Provide the [X, Y] coordinate of the cell's center where the given text is located.  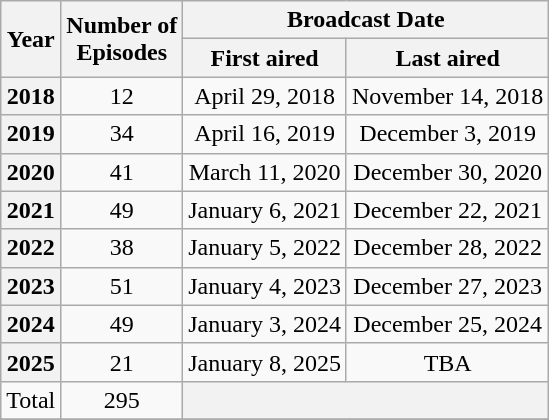
12 [122, 96]
2023 [31, 286]
December 27, 2023 [447, 286]
Broadcast Date [366, 20]
January 4, 2023 [265, 286]
51 [122, 286]
38 [122, 248]
295 [122, 400]
First aired [265, 58]
34 [122, 134]
December 3, 2019 [447, 134]
January 6, 2021 [265, 210]
41 [122, 172]
TBA [447, 362]
2018 [31, 96]
21 [122, 362]
April 29, 2018 [265, 96]
Year [31, 39]
January 5, 2022 [265, 248]
Total [31, 400]
2021 [31, 210]
April 16, 2019 [265, 134]
December 30, 2020 [447, 172]
December 22, 2021 [447, 210]
November 14, 2018 [447, 96]
2019 [31, 134]
Number ofEpisodes [122, 39]
March 11, 2020 [265, 172]
January 8, 2025 [265, 362]
December 25, 2024 [447, 324]
2022 [31, 248]
December 28, 2022 [447, 248]
2020 [31, 172]
2025 [31, 362]
Last aired [447, 58]
2024 [31, 324]
January 3, 2024 [265, 324]
